Extract the [X, Y] coordinate from the center of the cell holding the provided text.  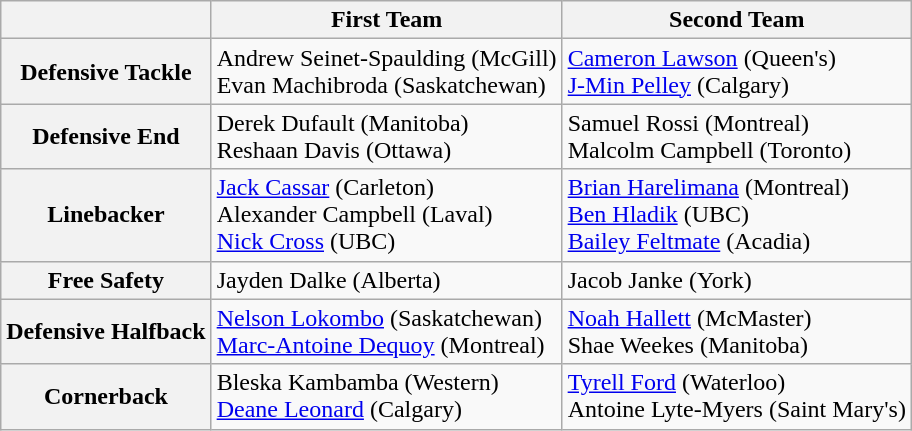
Andrew Seinet-Spaulding (McGill)Evan Machibroda (Saskatchewan) [386, 72]
Brian Harelimana (Montreal)Ben Hladik (UBC)Bailey Feltmate (Acadia) [736, 215]
Jack Cassar (Carleton)Alexander Campbell (Laval)Nick Cross (UBC) [386, 215]
Noah Hallett (McMaster)Shae Weekes (Manitoba) [736, 332]
Bleska Kambamba (Western)Deane Leonard (Calgary) [386, 396]
Derek Dufault (Manitoba)Reshaan Davis (Ottawa) [386, 136]
Linebacker [106, 215]
Cornerback [106, 396]
Second Team [736, 20]
Jayden Dalke (Alberta) [386, 280]
Nelson Lokombo (Saskatchewan)Marc-Antoine Dequoy (Montreal) [386, 332]
Jacob Janke (York) [736, 280]
First Team [386, 20]
Defensive Tackle [106, 72]
Samuel Rossi (Montreal)Malcolm Campbell (Toronto) [736, 136]
Free Safety [106, 280]
Defensive End [106, 136]
Tyrell Ford (Waterloo)Antoine Lyte-Myers (Saint Mary's) [736, 396]
Defensive Halfback [106, 332]
Cameron Lawson (Queen's)J-Min Pelley (Calgary) [736, 72]
